For the text-containing cell, return its midpoint in [x, y] coordinate format. 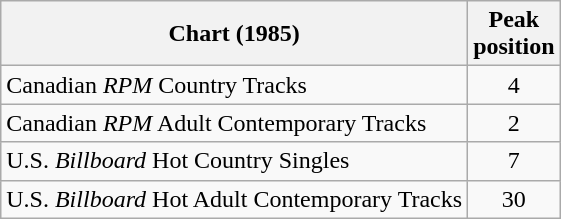
Chart (1985) [234, 34]
U.S. Billboard Hot Adult Contemporary Tracks [234, 199]
Canadian RPM Adult Contemporary Tracks [234, 123]
U.S. Billboard Hot Country Singles [234, 161]
Peakposition [514, 34]
Canadian RPM Country Tracks [234, 85]
7 [514, 161]
4 [514, 85]
30 [514, 199]
2 [514, 123]
